Output the (X, Y) coordinate of the center of the cell containing the given text.  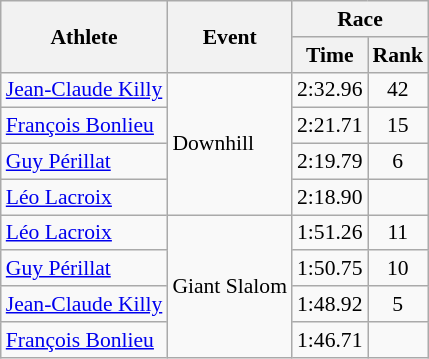
11 (398, 233)
Downhill (230, 143)
Race (360, 19)
1:51.26 (330, 233)
1:50.75 (330, 269)
2:18.90 (330, 197)
Giant Slalom (230, 286)
5 (398, 304)
Event (230, 36)
2:19.79 (330, 162)
42 (398, 90)
2:21.71 (330, 126)
2:32.96 (330, 90)
1:46.71 (330, 340)
10 (398, 269)
1:48.92 (330, 304)
Athlete (84, 36)
6 (398, 162)
15 (398, 126)
Time (330, 55)
Rank (398, 55)
